Scan for the cell matching the given text and deliver its [X, Y] coordinate at center. 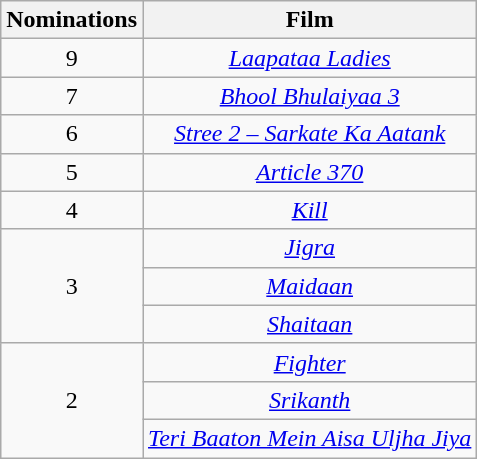
7 [72, 96]
Srikanth [309, 400]
Article 370 [309, 172]
Film [309, 20]
Maidaan [309, 286]
5 [72, 172]
Fighter [309, 362]
Kill [309, 210]
6 [72, 134]
Bhool Bhulaiyaa 3 [309, 96]
Shaitaan [309, 324]
Stree 2 – Sarkate Ka Aatank [309, 134]
Jigra [309, 248]
Laapataa Ladies [309, 58]
2 [72, 400]
4 [72, 210]
Teri Baaton Mein Aisa Uljha Jiya [309, 438]
3 [72, 286]
Nominations [72, 20]
9 [72, 58]
